For the text-containing cell, return its midpoint in (x, y) coordinate format. 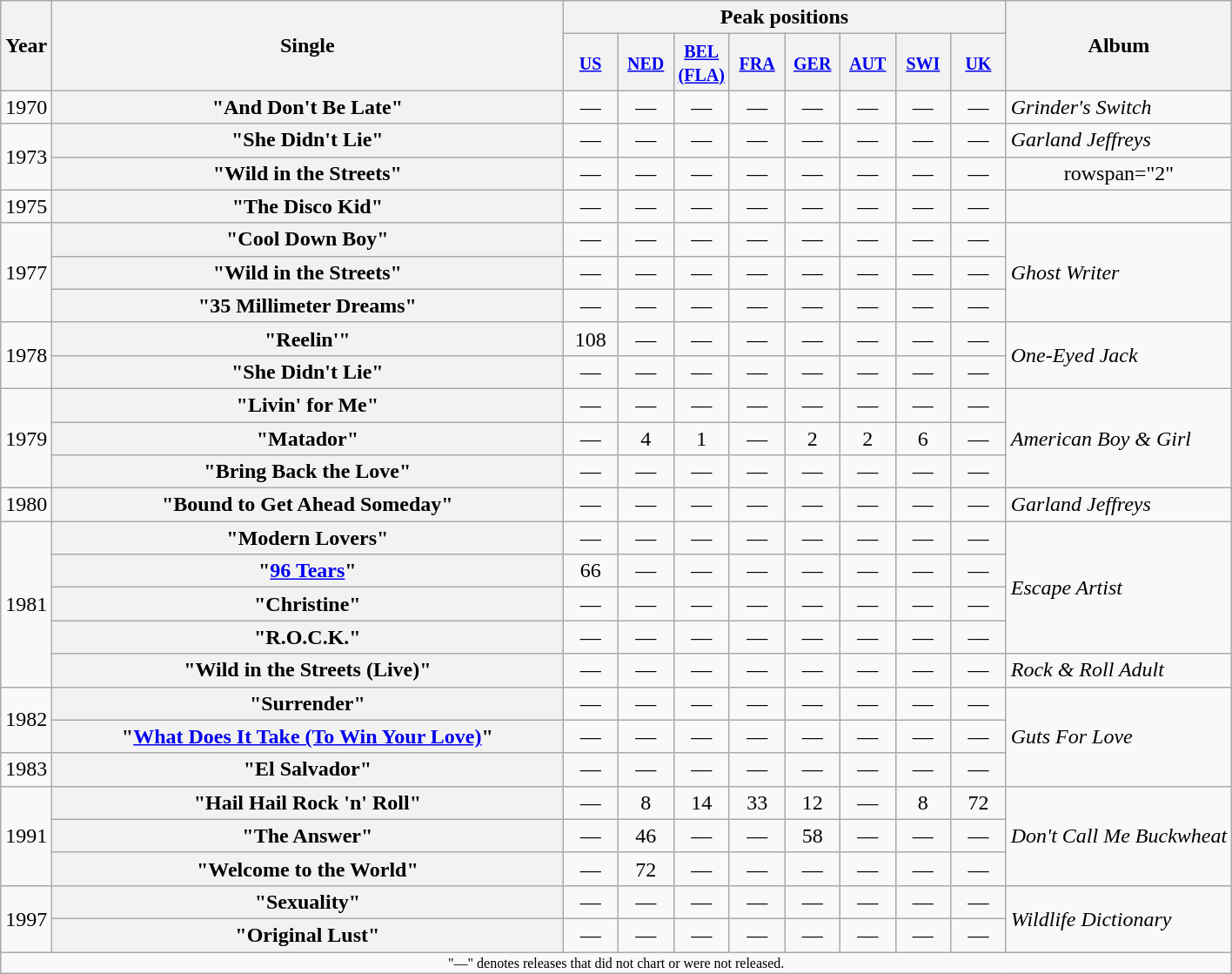
1980 (26, 505)
Grinder's Switch (1119, 107)
1977 (26, 272)
Single (308, 45)
"R.O.C.K." (308, 637)
1997 (26, 918)
"Original Lust" (308, 935)
1982 (26, 720)
1 (701, 438)
"The Answer" (308, 836)
33 (757, 803)
1973 (26, 157)
1975 (26, 206)
"Surrender" (308, 703)
UK (979, 63)
One-Eyed Jack (1119, 355)
12 (813, 803)
"Sexuality" (308, 902)
rowspan="2" (1119, 173)
"Livin' for Me" (308, 405)
SWI (923, 63)
GER (813, 63)
"—" denotes releases that did not chart or were not released. (616, 963)
AUT (868, 63)
66 (591, 571)
NED (646, 63)
"96 Tears" (308, 571)
Album (1119, 45)
"Modern Lovers" (308, 538)
46 (646, 836)
6 (923, 438)
Escape Artist (1119, 588)
FRA (757, 63)
"Reelin'" (308, 339)
1991 (26, 836)
"Christine" (308, 604)
"Bound to Get Ahead Someday" (308, 505)
American Boy & Girl (1119, 438)
1981 (26, 604)
Peak positions (785, 17)
US (591, 63)
"Matador" (308, 438)
BEL(FLA) (701, 63)
58 (813, 836)
Rock & Roll Adult (1119, 670)
1970 (26, 107)
108 (591, 339)
"Bring Back the Love" (308, 472)
"Wild in the Streets (Live)" (308, 670)
4 (646, 438)
Guts For Love (1119, 736)
"And Don't Be Late" (308, 107)
"35 Millimeter Dreams" (308, 306)
"What Does It Take (To Win Your Love)" (308, 736)
Year (26, 45)
"The Disco Kid" (308, 206)
1983 (26, 769)
14 (701, 803)
1978 (26, 355)
"El Salvador" (308, 769)
"Welcome to the World" (308, 869)
"Hail Hail Rock 'n' Roll" (308, 803)
Wildlife Dictionary (1119, 918)
Don't Call Me Buckwheat (1119, 836)
1979 (26, 438)
Ghost Writer (1119, 272)
"Cool Down Boy" (308, 239)
